Find where the given text appears and provide that cell's center as (x, y) coordinate. 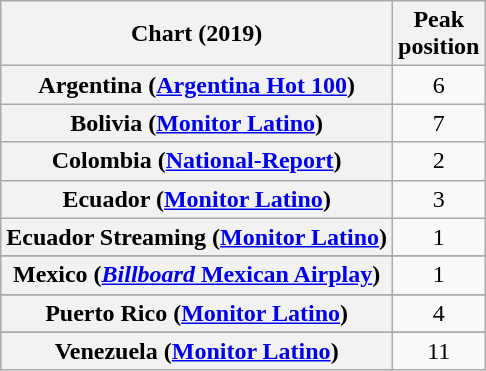
7 (439, 123)
6 (439, 85)
Venezuela (Monitor Latino) (197, 351)
Ecuador (Monitor Latino) (197, 199)
Puerto Rico (Monitor Latino) (197, 313)
11 (439, 351)
Bolivia (Monitor Latino) (197, 123)
Ecuador Streaming (Monitor Latino) (197, 237)
2 (439, 161)
Chart (2019) (197, 34)
4 (439, 313)
Argentina (Argentina Hot 100) (197, 85)
Peakposition (439, 34)
Colombia (National-Report) (197, 161)
3 (439, 199)
Mexico (Billboard Mexican Airplay) (197, 275)
